Output the (X, Y) coordinate of the center of the cell containing the given text.  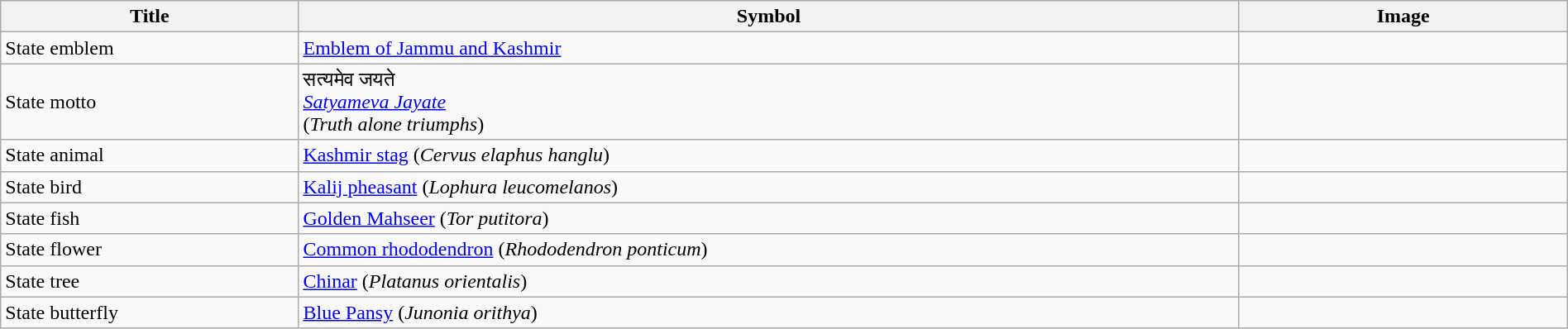
State fish (150, 218)
Title (150, 17)
Chinar (Platanus orientalis) (769, 281)
Image (1403, 17)
State flower (150, 250)
State animal (150, 155)
Golden Mahseer (Tor putitora) (769, 218)
Blue Pansy (Junonia orithya) (769, 312)
Kashmir stag (Cervus elaphus hanglu) (769, 155)
State bird (150, 187)
Symbol (769, 17)
State emblem (150, 48)
Common rhododendron (Rhododendron ponticum) (769, 250)
सत्यमेव जयते Satyameva Jayate (Truth alone triumphs) (769, 102)
State butterfly (150, 312)
State motto (150, 102)
Kalij pheasant (Lophura leucomelanos) (769, 187)
State tree (150, 281)
Emblem of Jammu and Kashmir (769, 48)
